Return the [X, Y] coordinate for the center point of the cell that contains the specified text.  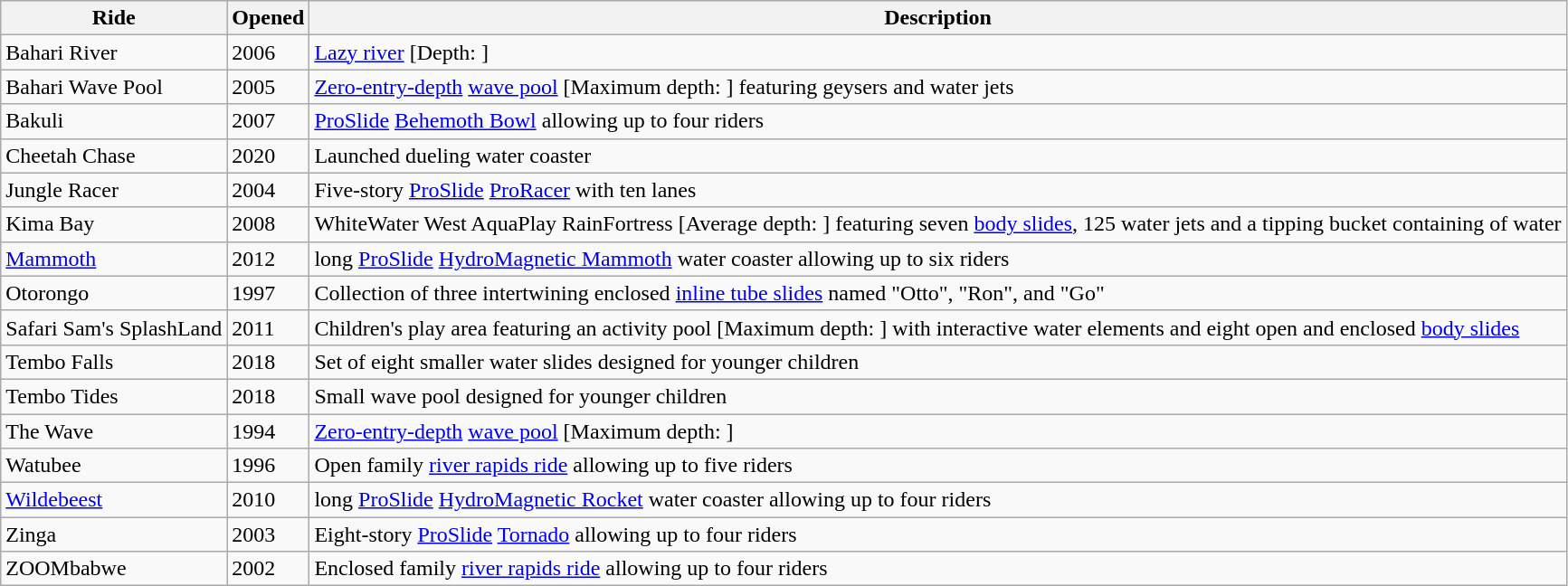
Open family river rapids ride allowing up to five riders [937, 466]
Zinga [114, 534]
1994 [268, 431]
Launched dueling water coaster [937, 156]
Bahari Wave Pool [114, 87]
Otorongo [114, 293]
2010 [268, 500]
Five-story ProSlide ProRacer with ten lanes [937, 190]
The Wave [114, 431]
Collection of three intertwining enclosed inline tube slides named "Otto", "Ron", and "Go" [937, 293]
Lazy river [Depth: ] [937, 52]
Kima Bay [114, 224]
Mammoth [114, 259]
Description [937, 18]
1996 [268, 466]
1997 [268, 293]
Bakuli [114, 121]
Small wave pool designed for younger children [937, 396]
Eight-story ProSlide Tornado allowing up to four riders [937, 534]
Tembo Tides [114, 396]
2004 [268, 190]
Cheetah Chase [114, 156]
Enclosed family river rapids ride allowing up to four riders [937, 569]
Opened [268, 18]
2005 [268, 87]
Zero-entry-depth wave pool [Maximum depth: ] featuring geysers and water jets [937, 87]
2003 [268, 534]
Set of eight smaller water slides designed for younger children [937, 362]
ProSlide Behemoth Bowl allowing up to four riders [937, 121]
2007 [268, 121]
ZOOMbabwe [114, 569]
long ProSlide HydroMagnetic Mammoth water coaster allowing up to six riders [937, 259]
Zero-entry-depth wave pool [Maximum depth: ] [937, 431]
2002 [268, 569]
Ride [114, 18]
Safari Sam's SplashLand [114, 327]
2020 [268, 156]
WhiteWater West AquaPlay RainFortress [Average depth: ] featuring seven body slides, 125 water jets and a tipping bucket containing of water [937, 224]
2012 [268, 259]
Bahari River [114, 52]
2006 [268, 52]
2008 [268, 224]
Children's play area featuring an activity pool [Maximum depth: ] with interactive water elements and eight open and enclosed body slides [937, 327]
Jungle Racer [114, 190]
Watubee [114, 466]
2011 [268, 327]
Wildebeest [114, 500]
long ProSlide HydroMagnetic Rocket water coaster allowing up to four riders [937, 500]
Tembo Falls [114, 362]
